Identify which cell holds the provided text, then report its (x, y) central coordinate. 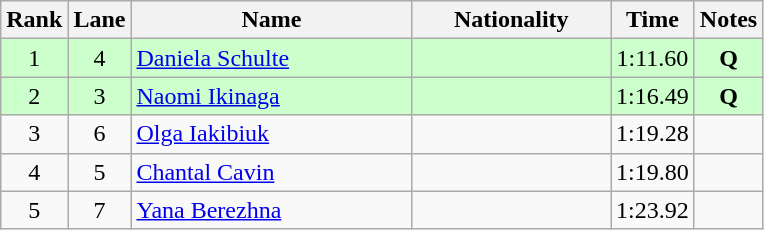
Lane (100, 20)
Name (272, 20)
1:16.49 (653, 96)
1:11.60 (653, 58)
Olga Iakibiuk (272, 134)
Rank (34, 20)
1:19.80 (653, 172)
7 (100, 210)
1:23.92 (653, 210)
Chantal Cavin (272, 172)
Nationality (512, 20)
Naomi Ikinaga (272, 96)
2 (34, 96)
6 (100, 134)
1:19.28 (653, 134)
Yana Berezhna (272, 210)
Notes (728, 20)
Daniela Schulte (272, 58)
1 (34, 58)
Time (653, 20)
